Provide the [x, y] coordinate of the cell's center where the given text is located.  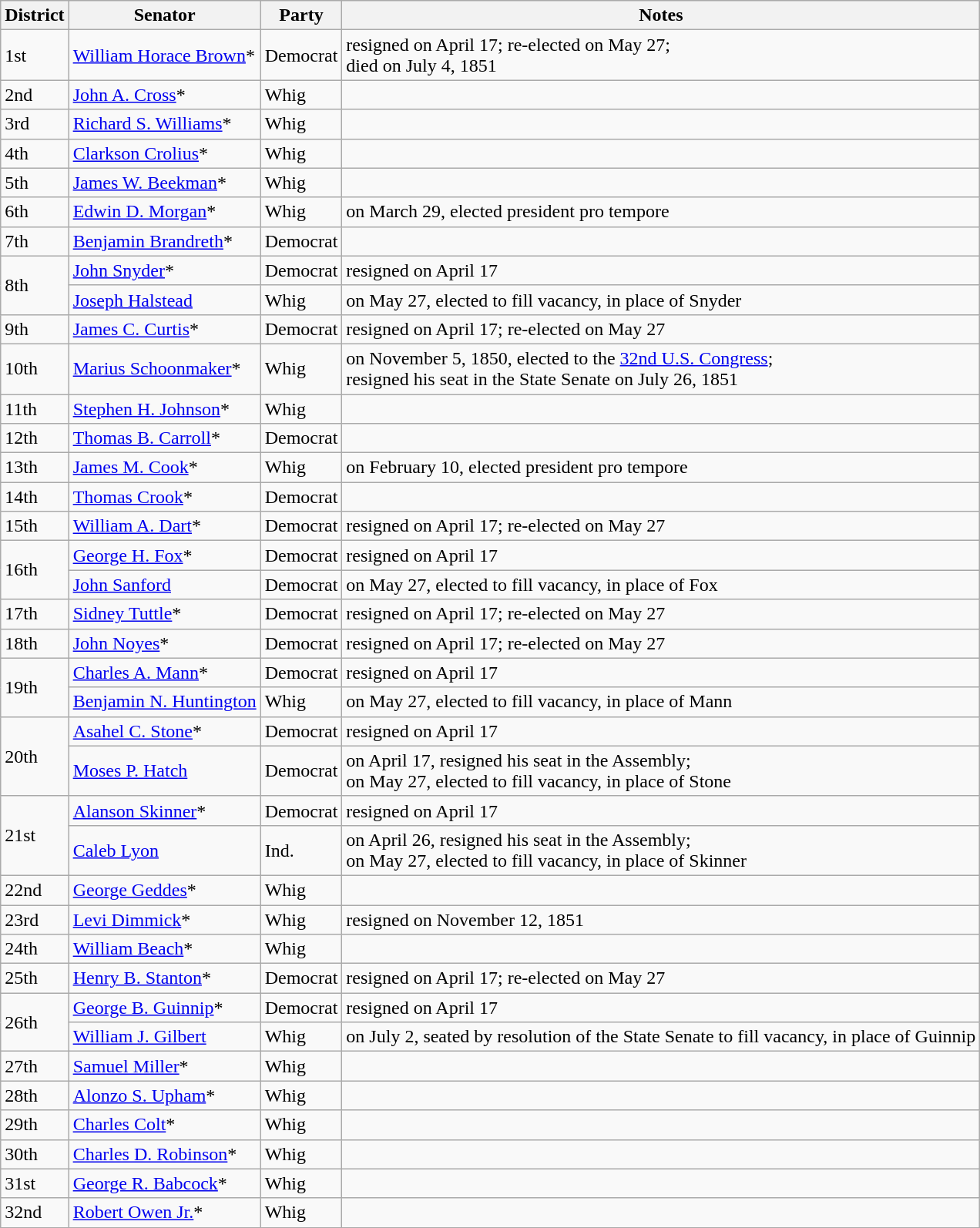
John A. Cross* [165, 95]
on April 17, resigned his seat in the Assembly; on May 27, elected to fill vacancy, in place of Stone [661, 770]
Senator [165, 15]
Ind. [301, 851]
Charles D. Robinson* [165, 1154]
Clarkson Crolius* [165, 153]
27th [35, 1066]
11th [35, 409]
on May 27, elected to fill vacancy, in place of Mann [661, 702]
Joseph Halstead [165, 300]
5th [35, 183]
George R. Babcock* [165, 1183]
Alanson Skinner* [165, 810]
James W. Beekman* [165, 183]
District [35, 15]
Samuel Miller* [165, 1066]
17th [35, 614]
John Noyes* [165, 643]
20th [35, 757]
Benjamin N. Huntington [165, 702]
4th [35, 153]
13th [35, 468]
1st [35, 55]
William Horace Brown* [165, 55]
15th [35, 526]
Edwin D. Morgan* [165, 212]
16th [35, 570]
Party [301, 15]
George Geddes* [165, 890]
22nd [35, 890]
24th [35, 949]
21st [35, 835]
Benjamin Brandreth* [165, 241]
2nd [35, 95]
Richard S. Williams* [165, 124]
30th [35, 1154]
Alonzo S. Upham* [165, 1095]
Thomas Crook* [165, 497]
Moses P. Hatch [165, 770]
on April 26, resigned his seat in the Assembly; on May 27, elected to fill vacancy, in place of Skinner [661, 851]
Levi Dimmick* [165, 919]
19th [35, 687]
Thomas B. Carroll* [165, 438]
6th [35, 212]
18th [35, 643]
3rd [35, 124]
12th [35, 438]
William A. Dart* [165, 526]
Henry B. Stanton* [165, 978]
Asahel C. Stone* [165, 731]
William Beach* [165, 949]
28th [35, 1095]
8th [35, 285]
Caleb Lyon [165, 851]
George B. Guinnip* [165, 1008]
James M. Cook* [165, 468]
Charles Colt* [165, 1125]
9th [35, 329]
25th [35, 978]
32nd [35, 1213]
Robert Owen Jr.* [165, 1213]
on November 5, 1850, elected to the 32nd U.S. Congress; resigned his seat in the State Senate on July 26, 1851 [661, 368]
resigned on November 12, 1851 [661, 919]
14th [35, 497]
31st [35, 1183]
Stephen H. Johnson* [165, 409]
on February 10, elected president pro tempore [661, 468]
John Snyder* [165, 270]
Marius Schoonmaker* [165, 368]
26th [35, 1022]
George H. Fox* [165, 555]
on May 27, elected to fill vacancy, in place of Fox [661, 585]
Charles A. Mann* [165, 673]
on July 2, seated by resolution of the State Senate to fill vacancy, in place of Guinnip [661, 1037]
William J. Gilbert [165, 1037]
Notes [661, 15]
on March 29, elected president pro tempore [661, 212]
John Sanford [165, 585]
Sidney Tuttle* [165, 614]
resigned on April 17; re-elected on May 27; died on July 4, 1851 [661, 55]
James C. Curtis* [165, 329]
7th [35, 241]
23rd [35, 919]
on May 27, elected to fill vacancy, in place of Snyder [661, 300]
29th [35, 1125]
10th [35, 368]
